Search for the cell housing the specified text and yield its [x, y] center coordinate. 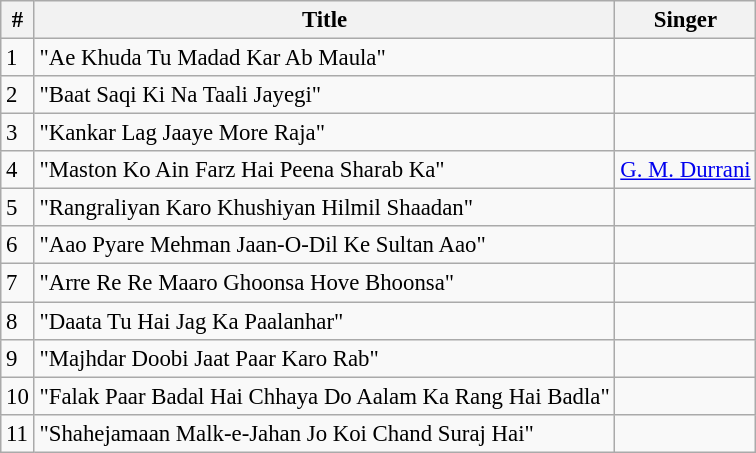
10 [18, 396]
"Kankar Lag Jaaye More Raja" [324, 133]
6 [18, 245]
"Majhdar Doobi Jaat Paar Karo Rab" [324, 358]
# [18, 20]
2 [18, 95]
"Falak Paar Badal Hai Chhaya Do Aalam Ka Rang Hai Badla" [324, 396]
"Maston Ko Ain Farz Hai Peena Sharab Ka" [324, 170]
11 [18, 433]
3 [18, 133]
"Arre Re Re Maaro Ghoonsa Hove Bhoonsa" [324, 283]
"Shahejamaan Malk-e-Jahan Jo Koi Chand Suraj Hai" [324, 433]
G. M. Durrani [686, 170]
Singer [686, 20]
"Ae Khuda Tu Madad Kar Ab Maula" [324, 58]
7 [18, 283]
1 [18, 58]
Title [324, 20]
"Aao Pyare Mehman Jaan-O-Dil Ke Sultan Aao" [324, 245]
"Daata Tu Hai Jag Ka Paalanhar" [324, 321]
8 [18, 321]
4 [18, 170]
9 [18, 358]
"Baat Saqi Ki Na Taali Jayegi" [324, 95]
5 [18, 208]
"Rangraliyan Karo Khushiyan Hilmil Shaadan" [324, 208]
